Determine the [x, y] coordinate at the center of the cell enclosing the given text.  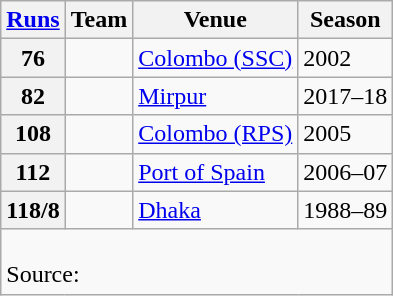
118/8 [33, 210]
Mirpur [216, 96]
2006–07 [346, 172]
Runs [33, 20]
76 [33, 58]
Source: [197, 262]
82 [33, 96]
2002 [346, 58]
2017–18 [346, 96]
2005 [346, 134]
1988–89 [346, 210]
Colombo (RPS) [216, 134]
Port of Spain [216, 172]
Dhaka [216, 210]
Venue [216, 20]
Colombo (SSC) [216, 58]
Season [346, 20]
108 [33, 134]
Team [99, 20]
112 [33, 172]
